Return (X, Y) of the center of cell containing provided text 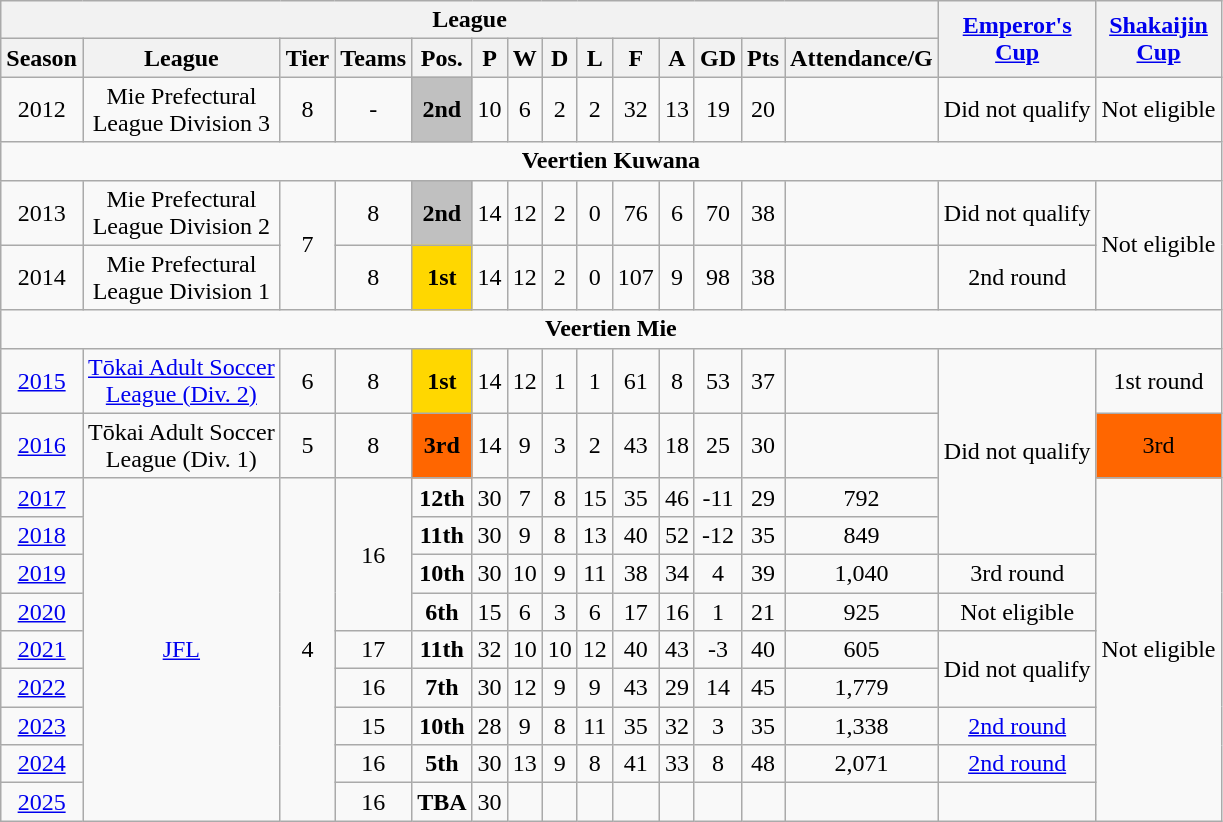
F (636, 58)
Veertien Mie (611, 329)
Attendance/G (862, 58)
Veertien Kuwana (611, 161)
Mie PrefecturalLeague Division 3 (181, 110)
2023 (42, 726)
925 (862, 611)
Mie PrefecturalLeague Division 1 (181, 278)
2013 (42, 212)
1,338 (862, 726)
70 (718, 212)
12th (442, 497)
2025 (42, 802)
ShakaijinCup (1158, 39)
-3 (718, 650)
P (490, 58)
18 (676, 446)
Season (42, 58)
34 (676, 573)
41 (636, 764)
6th (442, 611)
2022 (42, 688)
2019 (42, 573)
Tier (308, 58)
20 (764, 110)
1,779 (862, 688)
2014 (42, 278)
28 (490, 726)
2020 (42, 611)
792 (862, 497)
2012 (42, 110)
25 (718, 446)
2,071 (862, 764)
Mie PrefecturalLeague Division 2 (181, 212)
1,040 (862, 573)
37 (764, 380)
L (594, 58)
45 (764, 688)
7th (442, 688)
Tōkai Adult SoccerLeague (Div. 1) (181, 446)
2021 (42, 650)
TBA (442, 802)
61 (636, 380)
A (676, 58)
33 (676, 764)
D (560, 58)
Pos. (442, 58)
46 (676, 497)
1st round (1158, 380)
76 (636, 212)
JFL (181, 650)
5 (308, 446)
Tōkai Adult SoccerLeague (Div. 2) (181, 380)
W (524, 58)
3rd round (1017, 573)
2017 (42, 497)
2024 (42, 764)
98 (718, 278)
107 (636, 278)
GD (718, 58)
5th (442, 764)
-11 (718, 497)
19 (718, 110)
Teams (374, 58)
Pts (764, 58)
2015 (42, 380)
21 (764, 611)
605 (862, 650)
52 (676, 535)
-12 (718, 535)
53 (718, 380)
2018 (42, 535)
48 (764, 764)
- (374, 110)
39 (764, 573)
Emperor'sCup (1017, 39)
849 (862, 535)
2016 (42, 446)
